Return the [x, y] coordinate for the center point of the cell that contains the specified text.  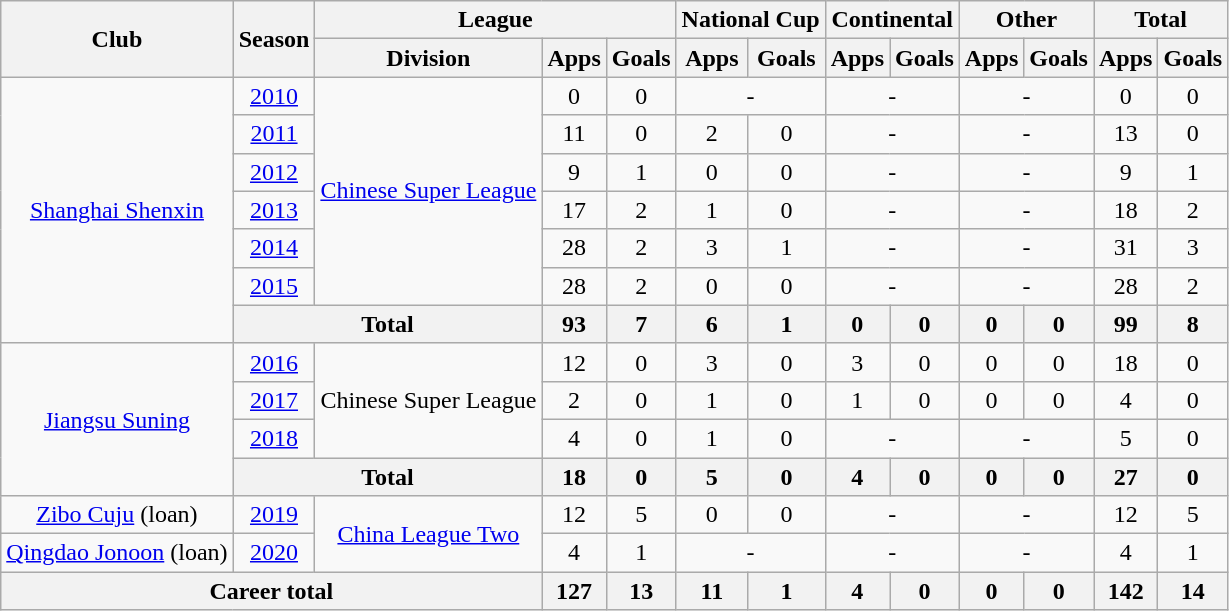
Jiangsu Suning [117, 419]
99 [1126, 324]
7 [641, 324]
2019 [274, 515]
142 [1126, 591]
127 [574, 591]
Other [1026, 20]
2014 [274, 248]
League [496, 20]
2012 [274, 172]
2015 [274, 286]
2018 [274, 438]
2010 [274, 96]
2013 [274, 210]
Shanghai Shenxin [117, 210]
2011 [274, 134]
Qingdao Jonoon (loan) [117, 553]
Continental [892, 20]
27 [1126, 477]
14 [1193, 591]
Club [117, 39]
31 [1126, 248]
China League Two [428, 534]
2020 [274, 553]
93 [574, 324]
2017 [274, 400]
Division [428, 58]
Season [274, 39]
17 [574, 210]
Career total [272, 591]
2016 [274, 362]
8 [1193, 324]
6 [712, 324]
Zibo Cuju (loan) [117, 515]
National Cup [750, 20]
